Return the [X, Y] coordinate for the center point of the cell that contains the specified text.  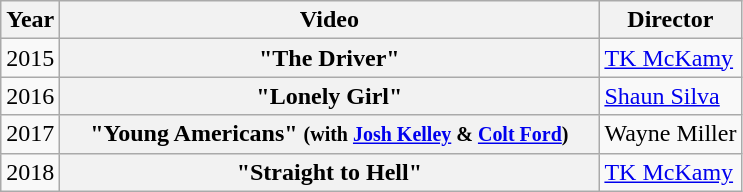
Video [330, 20]
Year [30, 20]
"Straight to Hell" [330, 172]
Shaun Silva [670, 96]
"Young Americans" (with Josh Kelley & Colt Ford) [330, 134]
Director [670, 20]
2016 [30, 96]
Wayne Miller [670, 134]
"The Driver" [330, 58]
2018 [30, 172]
"Lonely Girl" [330, 96]
2015 [30, 58]
2017 [30, 134]
